Return the (x, y) coordinate for the center point of the cell that contains the specified text.  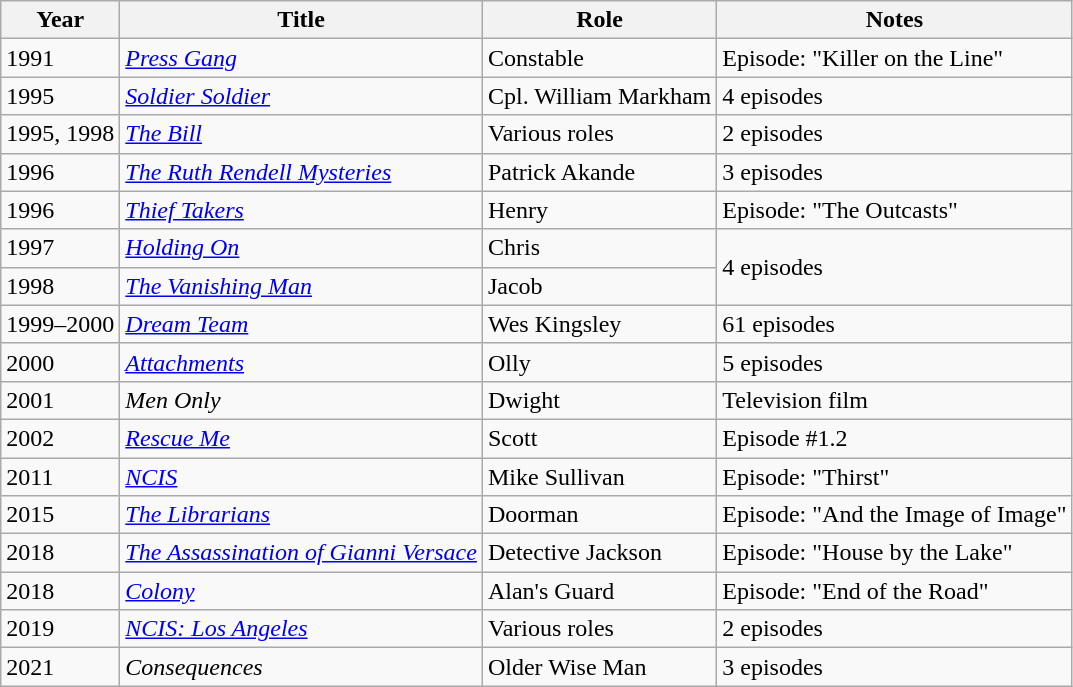
Television film (894, 400)
2001 (60, 400)
Alan's Guard (599, 591)
Episode: "And the Image of Image" (894, 515)
Notes (894, 20)
Episode: "The Outcasts" (894, 210)
1995 (60, 96)
Jacob (599, 286)
61 episodes (894, 324)
2021 (60, 667)
Men Only (302, 400)
NCIS (302, 477)
Doorman (599, 515)
Rescue Me (302, 438)
Cpl. William Markham (599, 96)
Thief Takers (302, 210)
Detective Jackson (599, 553)
The Bill (302, 134)
2019 (60, 629)
Soldier Soldier (302, 96)
Holding On (302, 248)
Patrick Akande (599, 172)
Attachments (302, 362)
Dwight (599, 400)
5 episodes (894, 362)
Episode: "Thirst" (894, 477)
2015 (60, 515)
The Vanishing Man (302, 286)
The Ruth Rendell Mysteries (302, 172)
1998 (60, 286)
Episode: "End of the Road" (894, 591)
1991 (60, 58)
Colony (302, 591)
2011 (60, 477)
2000 (60, 362)
Press Gang (302, 58)
Episode #1.2 (894, 438)
1997 (60, 248)
Episode: "House by the Lake" (894, 553)
NCIS: Los Angeles (302, 629)
Title (302, 20)
Role (599, 20)
Olly (599, 362)
Dream Team (302, 324)
Consequences (302, 667)
Wes Kingsley (599, 324)
Episode: "Killer on the Line" (894, 58)
2002 (60, 438)
Chris (599, 248)
Older Wise Man (599, 667)
The Assassination of Gianni Versace (302, 553)
1995, 1998 (60, 134)
Henry (599, 210)
1999–2000 (60, 324)
Mike Sullivan (599, 477)
Scott (599, 438)
The Librarians (302, 515)
Constable (599, 58)
Year (60, 20)
